Scan for the cell matching the given text and deliver its (x, y) coordinate at center. 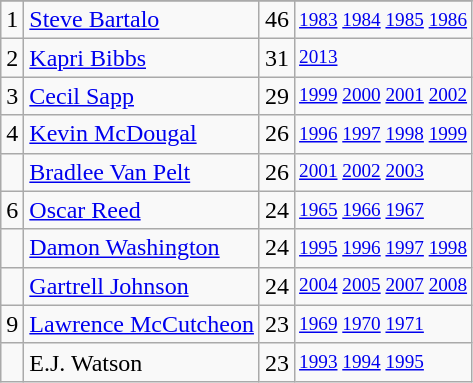
46 (276, 20)
9 (12, 324)
Gartrell Johnson (142, 286)
2013 (384, 58)
1993 1994 1995 (384, 362)
29 (276, 96)
1 (12, 20)
Lawrence McCutcheon (142, 324)
1983 1984 1985 1986 (384, 20)
4 (12, 134)
Oscar Reed (142, 210)
1995 1996 1997 1998 (384, 248)
1965 1966 1967 (384, 210)
Bradlee Van Pelt (142, 172)
1999 2000 2001 2002 (384, 96)
2004 2005 2007 2008 (384, 286)
Cecil Sapp (142, 96)
Steve Bartalo (142, 20)
1996 1997 1998 1999 (384, 134)
6 (12, 210)
Damon Washington (142, 248)
2001 2002 2003 (384, 172)
Kapri Bibbs (142, 58)
Kevin McDougal (142, 134)
31 (276, 58)
1969 1970 1971 (384, 324)
3 (12, 96)
2 (12, 58)
E.J. Watson (142, 362)
